Find where the given text appears and provide that cell's center as (x, y) coordinate. 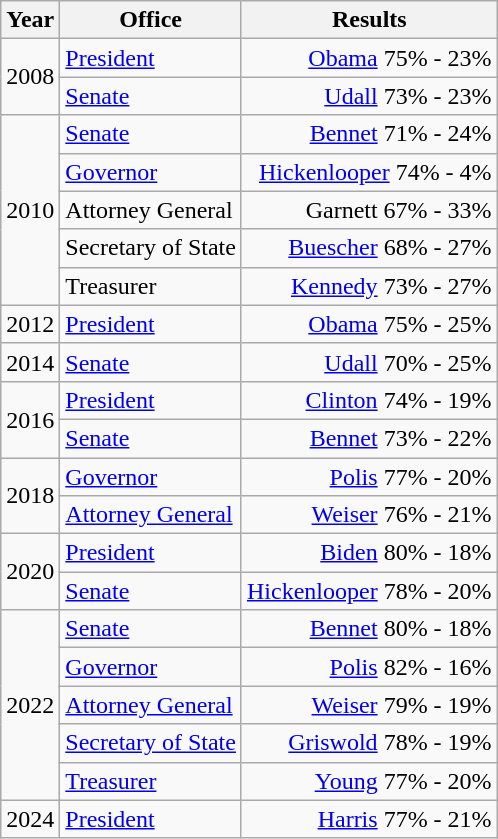
2014 (30, 362)
Office (151, 20)
Weiser 79% - 19% (369, 705)
Polis 77% - 20% (369, 477)
Udall 70% - 25% (369, 362)
2010 (30, 210)
Results (369, 20)
Clinton 74% - 19% (369, 400)
Udall 73% - 23% (369, 96)
Biden 80% - 18% (369, 553)
Hickenlooper 74% - 4% (369, 172)
2018 (30, 496)
Young 77% - 20% (369, 781)
Garnett 67% - 33% (369, 210)
Kennedy 73% - 27% (369, 286)
Year (30, 20)
2024 (30, 819)
2020 (30, 572)
Bennet 71% - 24% (369, 134)
Griswold 78% - 19% (369, 743)
Hickenlooper 78% - 20% (369, 591)
Obama 75% - 23% (369, 58)
Buescher 68% - 27% (369, 248)
Weiser 76% - 21% (369, 515)
Bennet 73% - 22% (369, 438)
2016 (30, 419)
Obama 75% - 25% (369, 324)
2022 (30, 705)
Harris 77% - 21% (369, 819)
2012 (30, 324)
Bennet 80% - 18% (369, 629)
Polis 82% - 16% (369, 667)
2008 (30, 77)
